Output the (X, Y) coordinate of the center of the cell containing the given text.  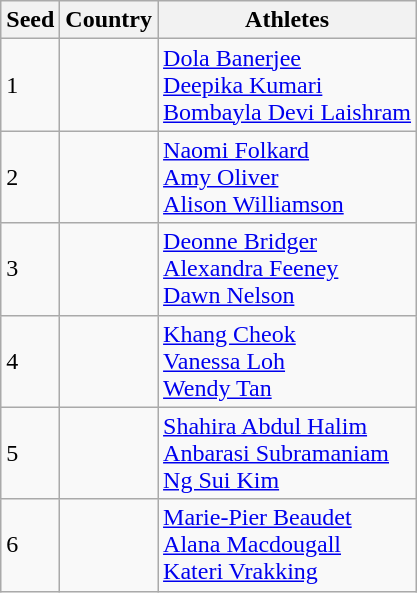
6 (30, 545)
Deonne BridgerAlexandra FeeneyDawn Nelson (288, 269)
3 (30, 269)
Shahira Abdul HalimAnbarasi SubramaniamNg Sui Kim (288, 453)
Naomi FolkardAmy OliverAlison Williamson (288, 177)
5 (30, 453)
1 (30, 85)
Country (109, 20)
2 (30, 177)
4 (30, 361)
Khang CheokVanessa LohWendy Tan (288, 361)
Dola BanerjeeDeepika KumariBombayla Devi Laishram (288, 85)
Athletes (288, 20)
Marie-Pier BeaudetAlana MacdougallKateri Vrakking (288, 545)
Seed (30, 20)
